Find where the given text appears and provide that cell's center as (X, Y) coordinate. 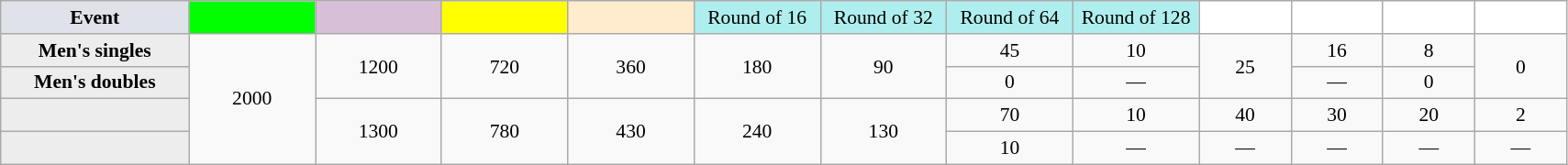
20 (1429, 115)
780 (505, 132)
2000 (252, 99)
70 (1010, 115)
130 (884, 132)
360 (631, 66)
45 (1010, 50)
30 (1337, 115)
1200 (379, 66)
Event (95, 17)
40 (1245, 115)
8 (1429, 50)
Round of 16 (757, 17)
Round of 64 (1010, 17)
180 (757, 66)
240 (757, 132)
Round of 128 (1136, 17)
1300 (379, 132)
25 (1245, 66)
Men's singles (95, 50)
Men's doubles (95, 82)
720 (505, 66)
16 (1337, 50)
2 (1520, 115)
90 (884, 66)
Round of 32 (884, 17)
430 (631, 132)
